Capture the cell that displays the provided text and extract its (x, y) central coordinate. 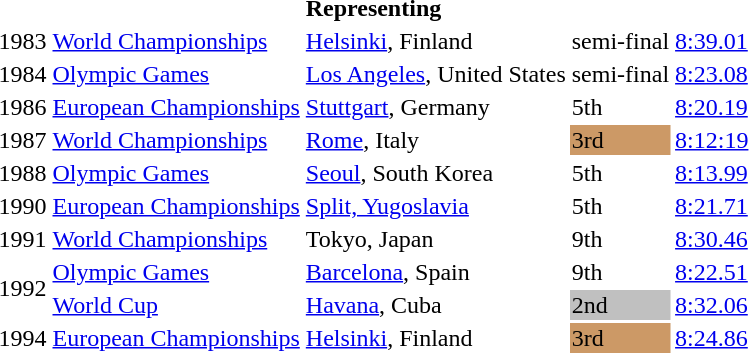
Split, Yugoslavia (436, 206)
Los Angeles, United States (436, 74)
Tokyo, Japan (436, 239)
Stuttgart, Germany (436, 107)
Rome, Italy (436, 140)
Havana, Cuba (436, 305)
World Cup (176, 305)
Barcelona, Spain (436, 272)
2nd (620, 305)
Seoul, South Korea (436, 173)
